Return (X, Y) of the center of cell containing provided text 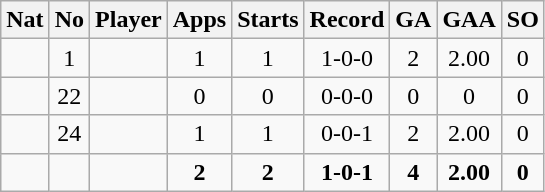
No (69, 20)
Player (129, 20)
Apps (199, 20)
Starts (268, 20)
GA (414, 20)
1-0-0 (347, 58)
0-0-0 (347, 96)
22 (69, 96)
4 (414, 172)
GAA (469, 20)
Nat (25, 20)
Record (347, 20)
1-0-1 (347, 172)
0-0-1 (347, 134)
SO (522, 20)
24 (69, 134)
